Detect which cell encompasses the target text, then output its [X, Y] center coordinate. 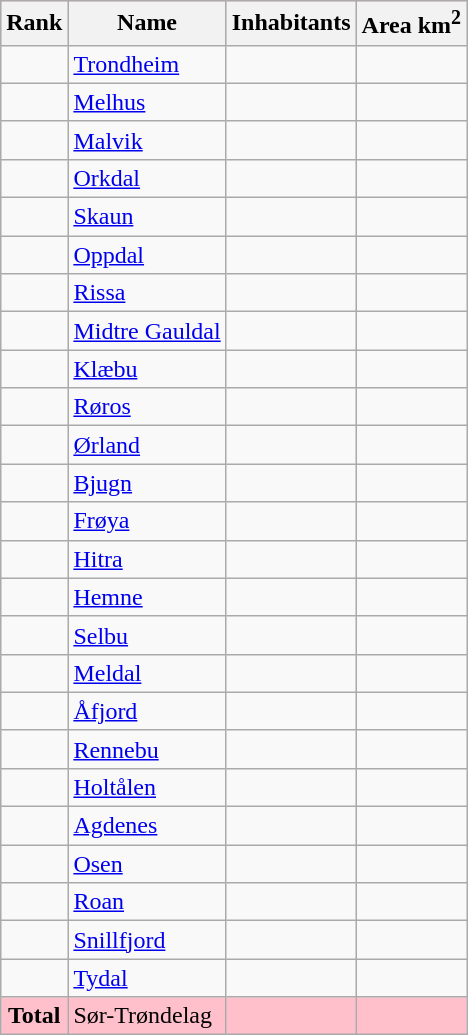
Selbu [147, 635]
Rissa [147, 293]
Melhus [147, 102]
Meldal [147, 673]
Frøya [147, 521]
Hemne [147, 597]
Holtålen [147, 787]
Oppdal [147, 255]
Agdenes [147, 826]
Klæbu [147, 369]
Røros [147, 407]
Orkdal [147, 178]
Rank [34, 24]
Trondheim [147, 64]
Ørland [147, 445]
Hitra [147, 559]
Bjugn [147, 483]
Inhabitants [291, 24]
Name [147, 24]
Åfjord [147, 711]
Tydal [147, 978]
Roan [147, 902]
Osen [147, 864]
Sør-Trøndelag [147, 1016]
Total [34, 1016]
Midtre Gauldal [147, 331]
Malvik [147, 140]
Rennebu [147, 749]
Snillfjord [147, 940]
Skaun [147, 217]
Area km2 [412, 24]
